Provide the [x, y] coordinate of the cell's center where the given text is located.  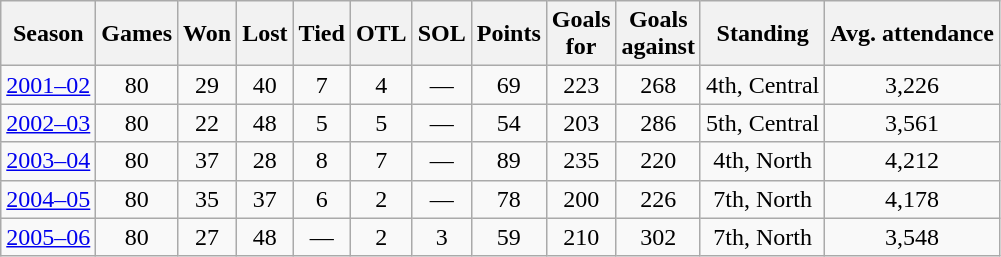
4 [381, 85]
78 [508, 199]
Won [208, 34]
8 [322, 161]
40 [265, 85]
3,226 [912, 85]
Games [137, 34]
Avg. attendance [912, 34]
2005–06 [48, 237]
22 [208, 123]
54 [508, 123]
3 [442, 237]
Lost [265, 34]
235 [581, 161]
27 [208, 237]
4th, Central [762, 85]
Tied [322, 34]
4th, North [762, 161]
35 [208, 199]
Goalsfor [581, 34]
SOL [442, 34]
Season [48, 34]
69 [508, 85]
2003–04 [48, 161]
28 [265, 161]
226 [658, 199]
Goalsagainst [658, 34]
6 [322, 199]
220 [658, 161]
59 [508, 237]
4,178 [912, 199]
210 [581, 237]
268 [658, 85]
Points [508, 34]
2004–05 [48, 199]
223 [581, 85]
OTL [381, 34]
3,548 [912, 237]
3,561 [912, 123]
286 [658, 123]
2001–02 [48, 85]
203 [581, 123]
2002–03 [48, 123]
302 [658, 237]
4,212 [912, 161]
29 [208, 85]
200 [581, 199]
89 [508, 161]
Standing [762, 34]
5th, Central [762, 123]
